Scan for the cell matching the given text and deliver its (X, Y) coordinate at center. 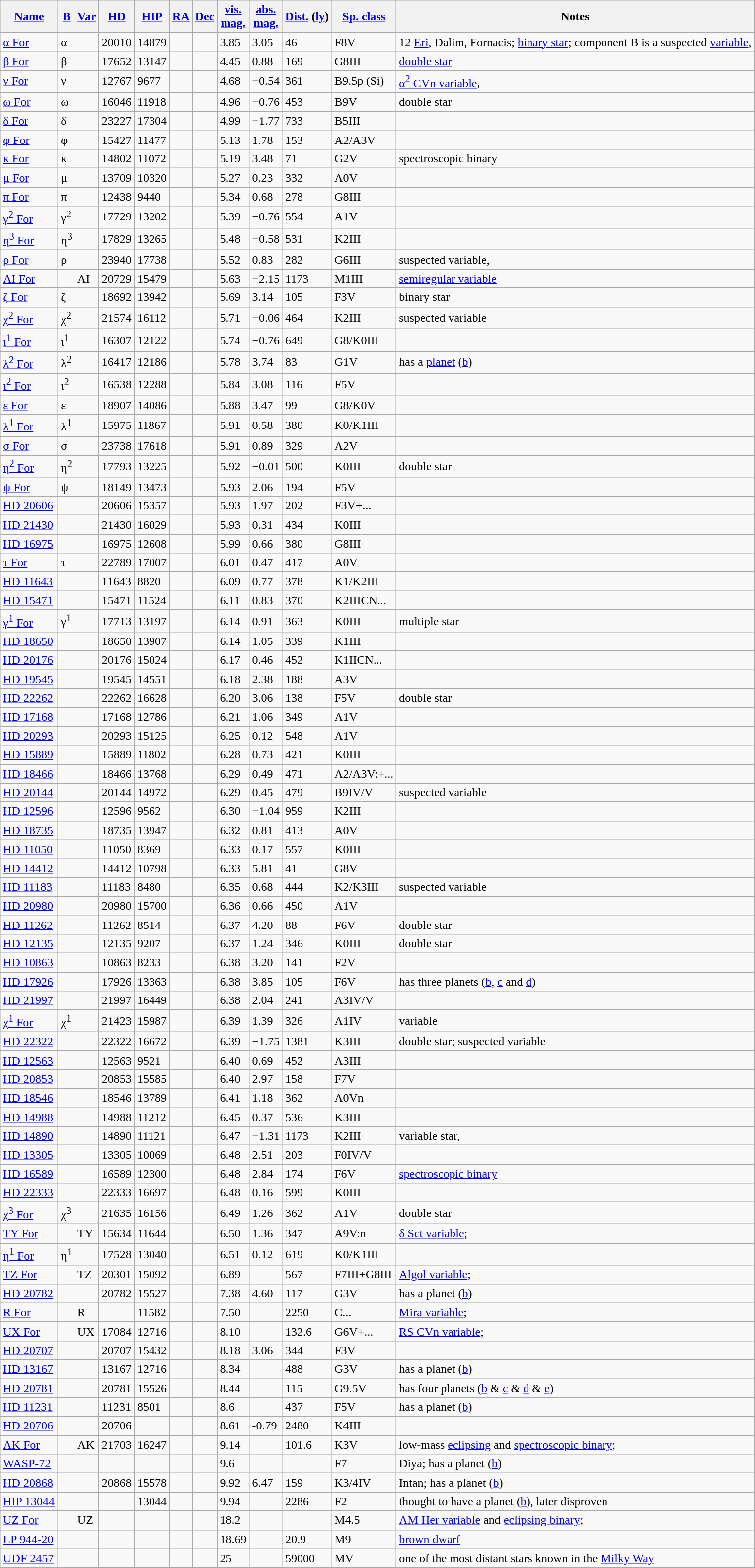
20.9 (307, 1539)
γ1 (67, 621)
25 (233, 1558)
HD 18546 (29, 1098)
5.48 (233, 239)
12 Eri, Dalim, Fornacis; binary star; component B is a suspected variable, (575, 42)
0.23 (266, 178)
88 (307, 925)
ψ (67, 487)
0.37 (266, 1117)
UZ For (29, 1520)
0.89 (266, 446)
2.51 (266, 1155)
1.36 (266, 1234)
0.31 (266, 525)
548 (307, 736)
χ2 (67, 318)
9207 (152, 944)
13167 (116, 1369)
17168 (116, 717)
K1IICN... (364, 660)
15357 (152, 506)
μ (67, 178)
557 (307, 849)
3.05 (266, 42)
λ2 For (29, 362)
6.41 (233, 1098)
0.73 (266, 755)
346 (307, 944)
349 (307, 717)
16672 (152, 1041)
−1.77 (266, 121)
AK (86, 1445)
18546 (116, 1098)
HD 20853 (29, 1079)
11582 (152, 1312)
16046 (116, 102)
HD 17926 (29, 982)
ψ For (29, 487)
ι2 For (29, 384)
20781 (116, 1388)
16449 (152, 1000)
17738 (152, 260)
5.27 (233, 178)
12767 (116, 81)
12563 (116, 1060)
6.21 (233, 717)
13225 (152, 467)
F7III+G8III (364, 1275)
11183 (116, 887)
TY (86, 1234)
18.69 (233, 1539)
F2 (364, 1501)
5.63 (233, 279)
11231 (116, 1407)
ω (67, 102)
K3/4IV (364, 1483)
20301 (116, 1275)
6.20 (233, 698)
π For (29, 197)
R For (29, 1312)
−0.01 (266, 467)
23738 (116, 446)
413 (307, 830)
13147 (152, 61)
20706 (116, 1426)
UX For (29, 1331)
16589 (116, 1174)
2.84 (266, 1174)
5.84 (233, 384)
HD 22333 (29, 1193)
13768 (152, 774)
6.30 (233, 811)
R (86, 1312)
low-mass eclipsing and spectroscopic binary; (575, 1445)
17618 (152, 446)
3.74 (266, 362)
326 (307, 1021)
HD 21997 (29, 1000)
vis.mag. (233, 17)
464 (307, 318)
γ2 (67, 217)
χ3 (67, 1213)
20868 (116, 1483)
F3V+... (364, 506)
6.50 (233, 1234)
344 (307, 1350)
5.69 (233, 297)
0.58 (266, 425)
ρ For (29, 260)
G2V (364, 159)
4.96 (233, 102)
15700 (152, 906)
18735 (116, 830)
1.97 (266, 506)
21703 (116, 1445)
169 (307, 61)
A3IV/V (364, 1000)
18149 (116, 487)
0.69 (266, 1060)
F0IV/V (364, 1155)
599 (307, 1193)
A9V:n (364, 1234)
8.61 (233, 1426)
M9 (364, 1539)
δ Sct variable; (575, 1234)
15125 (152, 736)
17084 (116, 1331)
16628 (152, 698)
1.24 (266, 944)
17007 (152, 563)
TY For (29, 1234)
339 (307, 641)
421 (307, 755)
K1/K2III (364, 581)
AI (86, 279)
Var (86, 17)
HD 20176 (29, 660)
ν (67, 81)
17528 (116, 1254)
K1III (364, 641)
17829 (116, 239)
16697 (152, 1193)
15526 (152, 1388)
4.99 (233, 121)
0.17 (266, 849)
378 (307, 581)
153 (307, 140)
0.45 (266, 792)
567 (307, 1275)
7.50 (233, 1312)
WASP-72 (29, 1464)
1.26 (266, 1213)
10320 (152, 178)
11524 (152, 600)
9440 (152, 197)
HD 17168 (29, 717)
UX (86, 1331)
21423 (116, 1021)
double star; suspected variable (575, 1041)
158 (307, 1079)
0.46 (266, 660)
7.38 (233, 1293)
17793 (116, 467)
variable star, (575, 1136)
5.52 (233, 260)
HD 14890 (29, 1136)
Dist. (ly) (307, 17)
A2/A3V (364, 140)
8.34 (233, 1369)
159 (307, 1483)
13473 (152, 487)
τ (67, 563)
HD 11050 (29, 849)
8.18 (233, 1350)
6.51 (233, 1254)
5.74 (233, 341)
2286 (307, 1501)
12288 (152, 384)
brown dwarf (575, 1539)
332 (307, 178)
8.44 (233, 1388)
HD 12135 (29, 944)
9562 (152, 811)
19545 (116, 679)
thought to have a planet (b), later disproven (575, 1501)
−2.15 (266, 279)
18466 (116, 774)
0.81 (266, 830)
15585 (152, 1079)
2.04 (266, 1000)
suspected variable, (575, 260)
HD 20144 (29, 792)
115 (307, 1388)
11802 (152, 755)
15427 (116, 140)
1381 (307, 1041)
417 (307, 563)
488 (307, 1369)
2250 (307, 1312)
13942 (152, 297)
HIP (152, 17)
−1.04 (266, 811)
6.36 (233, 906)
HD 16589 (29, 1174)
20707 (116, 1350)
41 (307, 868)
MV (364, 1558)
η3 (67, 239)
6.28 (233, 755)
ι1 (67, 341)
B (67, 17)
8.6 (233, 1407)
3.14 (266, 297)
12122 (152, 341)
17713 (116, 621)
536 (307, 1117)
20144 (116, 792)
6.32 (233, 830)
8369 (152, 849)
K3V (364, 1445)
16112 (152, 318)
3.08 (266, 384)
619 (307, 1254)
HD 18650 (29, 641)
6.45 (233, 1117)
13265 (152, 239)
13789 (152, 1098)
5.13 (233, 140)
13044 (152, 1501)
23227 (116, 121)
20176 (116, 660)
6.09 (233, 581)
5.34 (233, 197)
21574 (116, 318)
α For (29, 42)
500 (307, 467)
15634 (116, 1234)
Dec (205, 17)
8820 (152, 581)
16417 (116, 362)
φ For (29, 140)
F2V (364, 963)
ν For (29, 81)
18650 (116, 641)
4.68 (233, 81)
203 (307, 1155)
6.89 (233, 1275)
16538 (116, 384)
23940 (116, 260)
20293 (116, 736)
HD 12596 (29, 811)
HD 15889 (29, 755)
241 (307, 1000)
B5III (364, 121)
116 (307, 384)
η1 For (29, 1254)
AI For (29, 279)
14879 (152, 42)
20606 (116, 506)
59000 (307, 1558)
6.35 (233, 887)
11643 (116, 581)
9.94 (233, 1501)
G9.5V (364, 1388)
−0.54 (266, 81)
202 (307, 506)
0.16 (266, 1193)
138 (307, 698)
13305 (116, 1155)
9521 (152, 1060)
K2IIICN... (364, 600)
0.77 (266, 581)
15479 (152, 279)
K4III (364, 1426)
4.20 (266, 925)
σ (67, 446)
1.05 (266, 641)
HD 14988 (29, 1117)
HD 20782 (29, 1293)
347 (307, 1234)
3.20 (266, 963)
λ1 For (29, 425)
5.99 (233, 544)
14086 (152, 405)
22262 (116, 698)
18.2 (233, 1520)
0.47 (266, 563)
21430 (116, 525)
HD 15471 (29, 600)
HD 20707 (29, 1350)
φ (67, 140)
370 (307, 600)
G1V (364, 362)
2.97 (266, 1079)
β For (29, 61)
M4.5 (364, 1520)
10798 (152, 868)
HD 11231 (29, 1407)
14802 (116, 159)
11867 (152, 425)
η2 (67, 467)
2.38 (266, 679)
8233 (152, 963)
11121 (152, 1136)
G8/K0V (364, 405)
15987 (152, 1021)
B9V (364, 102)
G6III (364, 260)
12438 (116, 197)
8501 (152, 1407)
15578 (152, 1483)
χ1 For (29, 1021)
5.81 (266, 868)
22333 (116, 1193)
A3III (364, 1060)
437 (307, 1407)
HD 11183 (29, 887)
329 (307, 446)
HD 22262 (29, 698)
6.18 (233, 679)
semiregular variable (575, 279)
649 (307, 341)
HD 18466 (29, 774)
Mira variable; (575, 1312)
12608 (152, 544)
variable (575, 1021)
4.60 (266, 1293)
HD 21430 (29, 525)
δ For (29, 121)
λ1 (67, 425)
G8V (364, 868)
K2/K3III (364, 887)
141 (307, 963)
C... (364, 1312)
11477 (152, 140)
9677 (152, 81)
γ2 For (29, 217)
α2 CVn variable, (575, 81)
3.48 (266, 159)
μ For (29, 178)
η1 (67, 1254)
99 (307, 405)
18692 (116, 297)
17926 (116, 982)
χ2 For (29, 318)
HD 20868 (29, 1483)
HD 11643 (29, 581)
22789 (116, 563)
5.71 (233, 318)
11050 (116, 849)
18907 (116, 405)
16307 (116, 341)
τ For (29, 563)
A3V (364, 679)
46 (307, 42)
4.45 (233, 61)
HD 18735 (29, 830)
F8V (364, 42)
17304 (152, 121)
15471 (116, 600)
16975 (116, 544)
13947 (152, 830)
Intan; has a planet (b) (575, 1483)
ε (67, 405)
71 (307, 159)
361 (307, 81)
0.88 (266, 61)
abs.mag. (266, 17)
η2 For (29, 467)
471 (307, 774)
15527 (152, 1293)
6.17 (233, 660)
HD 16975 (29, 544)
M1III (364, 279)
HD 19545 (29, 679)
9.6 (233, 1464)
363 (307, 621)
20010 (116, 42)
HIP 13044 (29, 1501)
6.49 (233, 1213)
A0Vn (364, 1098)
15432 (152, 1350)
HD 10863 (29, 963)
5.88 (233, 405)
83 (307, 362)
TZ (86, 1275)
21997 (116, 1000)
11262 (116, 925)
8.10 (233, 1331)
13040 (152, 1254)
HD 20781 (29, 1388)
531 (307, 239)
σ For (29, 446)
HD 20606 (29, 506)
12786 (152, 717)
AK For (29, 1445)
ι1 For (29, 341)
B9IV/V (364, 792)
117 (307, 1293)
A2V (364, 446)
14972 (152, 792)
278 (307, 197)
UDF 2457 (29, 1558)
0.49 (266, 774)
11918 (152, 102)
Algol variable; (575, 1275)
8480 (152, 887)
17729 (116, 217)
8514 (152, 925)
20782 (116, 1293)
13202 (152, 217)
ρ (67, 260)
14412 (116, 868)
A2/A3V:+... (364, 774)
β (67, 61)
14988 (116, 1117)
−0.58 (266, 239)
13709 (116, 178)
2.06 (266, 487)
20853 (116, 1079)
12135 (116, 944)
1.39 (266, 1021)
ζ (67, 297)
HD 22322 (29, 1041)
has three planets (b, c and d) (575, 982)
F7 (364, 1464)
λ2 (67, 362)
ι2 (67, 384)
RA (181, 17)
194 (307, 487)
one of the most distant stars known in the Milky Way (575, 1558)
13363 (152, 982)
5.92 (233, 467)
3.47 (266, 405)
479 (307, 792)
101.6 (307, 1445)
-0.79 (266, 1426)
B9.5p (Si) (364, 81)
20729 (116, 279)
11644 (152, 1234)
17652 (116, 61)
10863 (116, 963)
−1.31 (266, 1136)
−1.75 (266, 1041)
132.6 (307, 1331)
binary star (575, 297)
χ1 (67, 1021)
UZ (86, 1520)
15092 (152, 1275)
HD 12563 (29, 1060)
21635 (116, 1213)
A1IV (364, 1021)
11212 (152, 1117)
14890 (116, 1136)
444 (307, 887)
ε For (29, 405)
κ For (29, 159)
12596 (116, 811)
γ1 For (29, 621)
AM Her variable and eclipsing binary; (575, 1520)
12186 (152, 362)
450 (307, 906)
HD 20293 (29, 736)
5.39 (233, 217)
16029 (152, 525)
Diya; has a planet (b) (575, 1464)
RS CVn variable; (575, 1331)
20980 (116, 906)
15889 (116, 755)
F7V (364, 1079)
HD 13305 (29, 1155)
11072 (152, 159)
δ (67, 121)
554 (307, 217)
Notes (575, 17)
2480 (307, 1426)
1.06 (266, 717)
has four planets (b & c & d & e) (575, 1388)
0.91 (266, 621)
6.11 (233, 600)
HD (116, 17)
733 (307, 121)
χ3 For (29, 1213)
13907 (152, 641)
16247 (152, 1445)
188 (307, 679)
G6V+... (364, 1331)
174 (307, 1174)
5.78 (233, 362)
434 (307, 525)
HD 14412 (29, 868)
multiple star (575, 621)
14551 (152, 679)
15975 (116, 425)
ω For (29, 102)
HD 20980 (29, 906)
1.18 (266, 1098)
6.01 (233, 563)
9.92 (233, 1483)
LP 944-20 (29, 1539)
9.14 (233, 1445)
ζ For (29, 297)
κ (67, 159)
13197 (152, 621)
10069 (152, 1155)
1.78 (266, 140)
η3 For (29, 239)
453 (307, 102)
TZ For (29, 1275)
Name (29, 17)
HD 11262 (29, 925)
16156 (152, 1213)
282 (307, 260)
HD 13167 (29, 1369)
Sp. class (364, 17)
959 (307, 811)
12300 (152, 1174)
−0.06 (266, 318)
HD 20706 (29, 1426)
α (67, 42)
22322 (116, 1041)
π (67, 197)
6.25 (233, 736)
5.19 (233, 159)
15024 (152, 660)
G8/K0III (364, 341)
